Locate the cell with the specified text and output its (x, y) center coordinate. 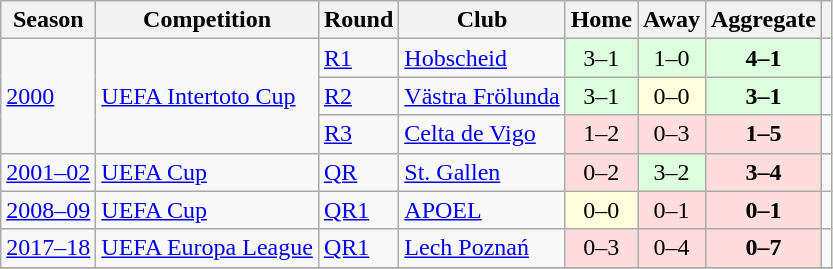
Västra Frölunda (482, 96)
R3 (358, 134)
3–4 (763, 172)
APOEL (482, 210)
QR (358, 172)
4–1 (763, 58)
0–7 (763, 248)
Aggregate (763, 20)
3–2 (672, 172)
2008–09 (48, 210)
Club (482, 20)
Hobscheid (482, 58)
0–2 (601, 172)
2000 (48, 96)
R1 (358, 58)
Competition (208, 20)
2017–18 (48, 248)
Round (358, 20)
2001–02 (48, 172)
1–5 (763, 134)
1–2 (601, 134)
Away (672, 20)
Lech Poznań (482, 248)
UEFA Intertoto Cup (208, 96)
St. Gallen (482, 172)
R2 (358, 96)
Season (48, 20)
0–4 (672, 248)
1–0 (672, 58)
Celta de Vigo (482, 134)
UEFA Europa League (208, 248)
Home (601, 20)
